Return (X, Y) of the center of cell containing provided text 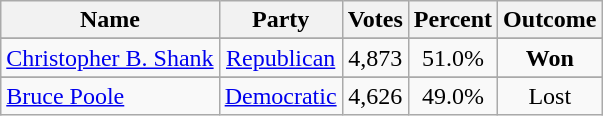
Democratic (280, 96)
49.0% (452, 96)
Percent (452, 20)
Lost (550, 96)
Christopher B. Shank (110, 58)
4,873 (375, 58)
Won (550, 58)
Republican (280, 58)
51.0% (452, 58)
Outcome (550, 20)
Name (110, 20)
4,626 (375, 96)
Party (280, 20)
Bruce Poole (110, 96)
Votes (375, 20)
